Identify which cell holds the provided text, then report its (X, Y) central coordinate. 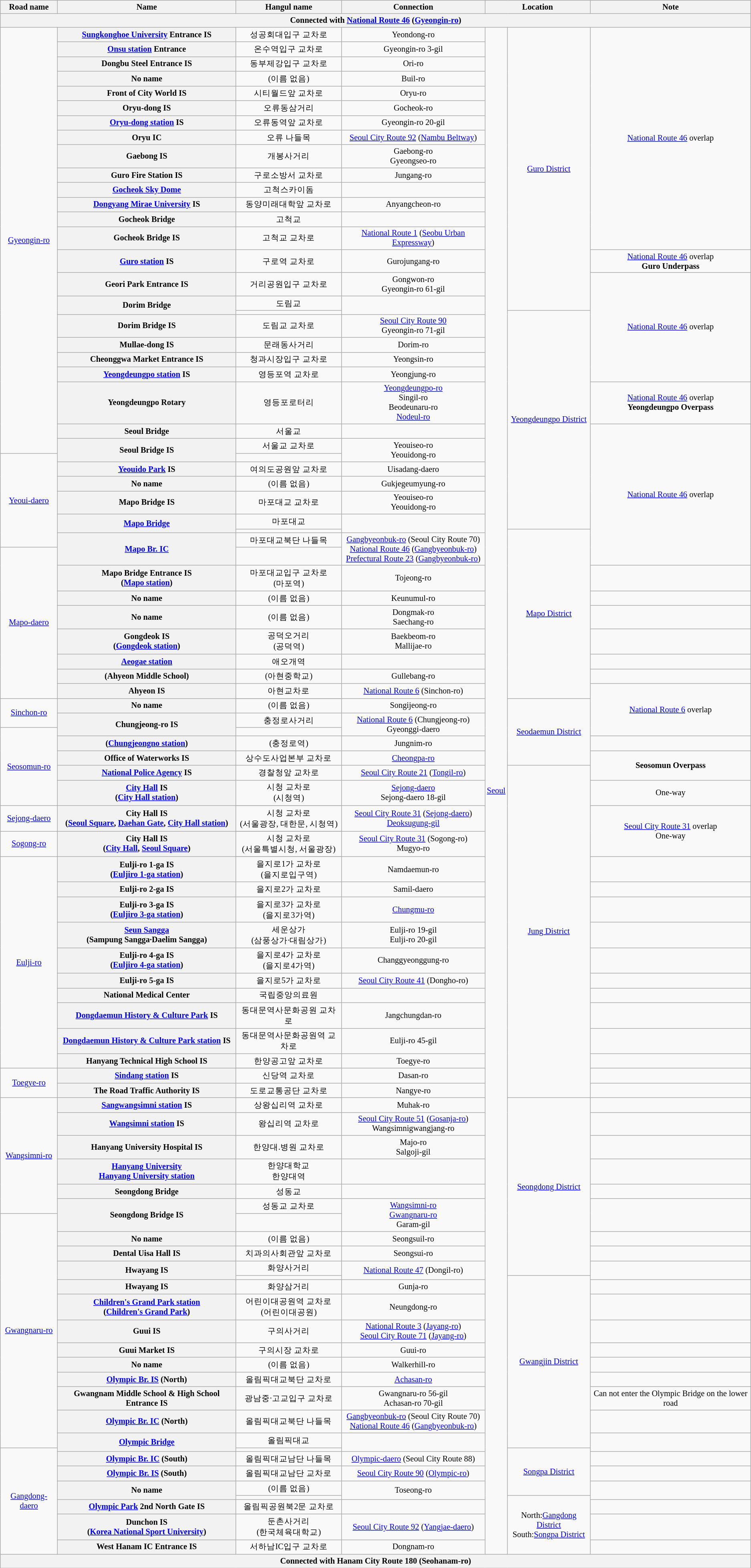
Seoul City Route 21 (Tongil-ro) (413, 772)
Olympic Br. IS (South) (147, 1473)
(충정로역) (289, 744)
Seoul City Route 90 (Olympic-ro) (413, 1473)
One-way (670, 793)
Seongsui-ro (413, 1253)
Onsu station Entrance (147, 49)
Seun Sangga(Sampung Sangga·Daelim Sangga) (147, 935)
어린이대공원역 교차로(어린이대공원) (289, 1307)
Changgyeonggung-ro (413, 960)
Gunja-ro (413, 1287)
Mapo-daero (29, 623)
Buil-ro (413, 79)
Eulji-ro 1-ga IS(Euljiro 1-ga station) (147, 869)
Oryu-ro (413, 93)
마포대교북단 나들목 (289, 540)
Dorim Bridge (147, 305)
Gaebong-roGyeongseo-ro (413, 156)
시청 교차로(시청역) (289, 793)
National Medical Center (147, 995)
Yeongdeungpo Rotary (147, 403)
Ahyeon IS (147, 691)
Yeongsin-ro (413, 360)
Dunchon IS(Korea National Sport University) (147, 1527)
Wangsimni-roGwangnaru-roGaram-gil (413, 1215)
Dongyang Mirae University IS (147, 204)
Olympic-daero (Seoul City Route 88) (413, 1459)
온수역입구 교차로 (289, 49)
National Police Agency IS (147, 772)
Gongwon-roGyeongin-ro 61-gil (413, 284)
Seodaemun District (549, 732)
Guui Market IS (147, 1350)
Sindang station IS (147, 1075)
Guro station IS (147, 261)
왕십리역 교차로 (289, 1124)
Mullae-dong IS (147, 345)
Connected with Hanam City Route 180 (Seohanam-ro) (376, 1561)
National Route 6 (Sinchon-ro) (413, 691)
Seosomun-ro (29, 767)
Chungjeong-ro IS (147, 724)
성공회대입구 교차로 (289, 34)
문래동사거리 (289, 345)
Children's Grand Park station(Children's Grand Park) (147, 1307)
성동교 교차로 (289, 1206)
Tojeong-ro (413, 578)
오류 나들목 (289, 137)
Can not enter the Olympic Bridge on the lower road (670, 1398)
Gwangnaru-ro (29, 1331)
올림픽대교남단 나들목 (289, 1459)
시청 교차로(서울광장, 대한문, 시청역) (289, 818)
(Chungjeongno station) (147, 744)
Gyeongin-ro (29, 240)
한양공고앞 교차로 (289, 1061)
영등포로터리 (289, 403)
을지로4가 교차로(을지로4가역) (289, 960)
Songpa District (549, 1471)
Yeongjung-ro (413, 374)
Seoul Bridge (147, 431)
Keunumul-ro (413, 599)
고척교 (289, 220)
North:Gangdong DistrictSouth:Songpa District (549, 1525)
Seoul City Route 51 (Gosanja-ro)Wangsimnigwangjang-ro (413, 1124)
Olympic Br. IC (North) (147, 1421)
광남중·고교입구 교차로 (289, 1398)
화양사거리 (289, 1268)
Seoul City Route 31 (Sejong-daero)Deoksugung-gil (413, 818)
Wangsimni-ro (29, 1155)
Yeondong-ro (413, 34)
Oryu IC (147, 137)
Gyeongin-ro 3-gil (413, 49)
구로소방서 교차로 (289, 175)
아현교차로 (289, 691)
(Ahyeon Middle School) (147, 676)
(아현중학교) (289, 676)
을지로3가 교차로(을지로3가역) (289, 909)
Olympic Br. IC (South) (147, 1459)
서울교 교차로 (289, 445)
Gwangnam Middle School & High School Entrance IS (147, 1398)
Seoul City Route 41 (Dongho-ro) (413, 981)
충정로사거리 (289, 720)
Dental Uisa Hall IS (147, 1253)
Geori Park Entrance IS (147, 284)
Note (670, 7)
Seoul City Route 31 (Sogong-ro)Mugyo-ro (413, 844)
Eulji-ro 3-ga IS(Euljiro 3-ga station) (147, 909)
고척교 교차로 (289, 238)
구로역 교차로 (289, 261)
국립중앙의료원 (289, 995)
City Hall IS(City Hall station) (147, 793)
Gwangnaru-ro 56-gilAchasan-ro 70-gil (413, 1398)
Aeogae station (147, 662)
동대문역사문화공원 교차로 (289, 1015)
Connection (413, 7)
Oryu-dong station IS (147, 123)
Gocheok Bridge (147, 220)
Seongdong Bridge IS (147, 1215)
Guui-ro (413, 1350)
상왕십리역 교차로 (289, 1105)
Olympic Br. IS (North) (147, 1380)
Mapo Bridge Entrance IS(Mapo station) (147, 578)
Nangye-ro (413, 1090)
Sangwangsimni station IS (147, 1105)
National Route 6 (Chungjeong-ro)Gyeonggi-daero (413, 724)
Seoul City Route 92 (Yangjae-daero) (413, 1527)
Dorim Bridge IS (147, 326)
The Road Traffic Authority IS (147, 1090)
시청 교차로(서울특별시청, 서울광장) (289, 844)
Eulji-ro (29, 962)
Hangul name (289, 7)
Sejong-daeroSejong-daero 18-gil (413, 793)
Cheongpa-ro (413, 758)
Guro District (549, 169)
Location (538, 7)
공덕오거리(공덕역) (289, 641)
청과시장입구 교차로 (289, 360)
영등포역 교차로 (289, 374)
Dongmak-roSaechang-ro (413, 617)
Yeongdeungpo station IS (147, 374)
Gwangjin District (549, 1362)
Guui IS (147, 1331)
서하남IC입구 교차로 (289, 1547)
마포대교 (289, 522)
동부제강입구 교차로 (289, 64)
Sogong-ro (29, 844)
Mapo Br. IC (147, 549)
Mapo District (549, 614)
Seongdong District (549, 1187)
Eulji-ro 19-gilEulji-ro 20-gil (413, 935)
올림픽공원북2문 교차로 (289, 1506)
Jungang-ro (413, 175)
National Route 1 (Seobu Urban Expressway) (413, 238)
Namdaemun-ro (413, 869)
동대문역사문화공원역 교차로 (289, 1041)
도림교 (289, 303)
National Route 46 overlapGuro Underpass (670, 261)
Hanyang University Hospital IS (147, 1147)
Oryu-dong IS (147, 108)
Dongnam-ro (413, 1547)
Sungkonghoe University Entrance IS (147, 34)
Toseong-ro (413, 1490)
Gocheok Sky Dome (147, 190)
Wangsimni station IS (147, 1124)
Olympic Park 2nd North Gate IS (147, 1506)
Eulji-ro 4-ga IS(Euljiro 4-ga station) (147, 960)
을지로1가 교차로(을지로입구역) (289, 869)
Mapo Bridge IS (147, 502)
Chungmu-ro (413, 909)
National Route 46 overlapYeongdeungpo Overpass (670, 403)
Sejong-daero (29, 818)
Muhak-ro (413, 1105)
Walkerhill-ro (413, 1364)
서울교 (289, 431)
Baekbeom-roMallijae-ro (413, 641)
Majo-roSalgoji-gil (413, 1147)
한양대.병원 교차로 (289, 1147)
Seoul (496, 791)
Gukjegeumyung-ro (413, 484)
National Route 47 (Dongil-ro) (413, 1270)
Yeoui-daero (29, 500)
시티월드앞 교차로 (289, 93)
개봉사거리 (289, 156)
Hanyang Technical High School IS (147, 1061)
화양삼거리 (289, 1287)
Cheonggwa Market Entrance IS (147, 360)
Office of Waterworks IS (147, 758)
Yeongdeungpo-roSingil-roBeodeunaru-roNodeul-ro (413, 403)
Dongdaemun History & Culture Park IS (147, 1015)
을지로5가 교차로 (289, 981)
Jungnim-ro (413, 744)
Dongdaemun History & Culture Park station IS (147, 1041)
구의사거리 (289, 1331)
Jung District (549, 931)
Connected with National Route 46 (Gyeongin-ro) (376, 20)
성동교 (289, 1191)
Eulji-ro 5-ga IS (147, 981)
Mapo Bridge (147, 523)
올림픽대교북단 교차로 (289, 1380)
Achasan-ro (413, 1380)
세운상가(삼풍상가·대림상가) (289, 935)
Dongbu Steel Entrance IS (147, 64)
Neungdong-ro (413, 1307)
올림픽대교북단 나들목 (289, 1421)
Uisadang-daero (413, 469)
City Hall IS(City Hall, Seoul Square) (147, 844)
Sinchon-ro (29, 713)
Dorim-ro (413, 345)
Road name (29, 7)
Hanyang UniversityHanyang University station (147, 1171)
한양대학교한양대역 (289, 1171)
Yeongdeungpo District (549, 420)
치과의사회관앞 교차로 (289, 1253)
Samil-daero (413, 889)
Gongdeok IS(Gongdeok station) (147, 641)
Seoul City Route 90Gyeongin-ro 71-gil (413, 326)
National Route 6 overlap (670, 710)
Front of City World IS (147, 93)
구의시장 교차로 (289, 1350)
National Route 3 (Jayang-ro)Seoul City Route 71 (Jayang-ro) (413, 1331)
Seongsuil-ro (413, 1239)
동양미래대학앞 교차로 (289, 204)
오류동역앞 교차로 (289, 123)
올림픽대교 (289, 1441)
경찰청앞 교차로 (289, 772)
Yeouido Park IS (147, 469)
둔촌사거리(한국체육대학교) (289, 1527)
Songijeong-ro (413, 706)
고척스카이돔 (289, 190)
City Hall IS(Seoul Square, Daehan Gate, City Hall station) (147, 818)
마포대교입구 교차로(마포역) (289, 578)
Seosomun Overpass (670, 765)
Jangchungdan-ro (413, 1015)
Eulji-ro 45-gil (413, 1041)
상수도사업본부 교차로 (289, 758)
Olympic Bridge (147, 1442)
마포대교 교차로 (289, 502)
Seongdong Bridge (147, 1191)
Guro Fire Station IS (147, 175)
올림픽대교남단 교차로 (289, 1473)
여의도공원앞 교차로 (289, 469)
Gurojungang-ro (413, 261)
애오개역 (289, 662)
Gangbyeonbuk-ro (Seoul City Route 70)National Route 46 (Gangbyeonbuk-ro)Prefectural Route 23 (Gangbyeonbuk-ro) (413, 549)
도림교 교차로 (289, 326)
Gyeongin-ro 20-gil (413, 123)
오류동삼거리 (289, 108)
Gullebang-ro (413, 676)
도로교통공단 교차로 (289, 1090)
Ori-ro (413, 64)
Gocheok Bridge IS (147, 238)
West Hanam IC Entrance IS (147, 1547)
Eulji-ro 2-ga IS (147, 889)
Seoul City Route 31 overlapOne-way (670, 831)
Anyangcheon-ro (413, 204)
Gaebong IS (147, 156)
Gangdong-daero (29, 1501)
신당역 교차로 (289, 1075)
Dasan-ro (413, 1075)
Gocheok-ro (413, 108)
Gangbyeonbuk-ro (Seoul City Route 70)National Route 46 (Gangbyeonbuk-ro) (413, 1421)
Seoul City Route 92 (Nambu Beltway) (413, 137)
Name (147, 7)
거리공원입구 교차로 (289, 284)
Seoul Bridge IS (147, 450)
을지로2가 교차로 (289, 889)
